Capture the cell that displays the provided text and extract its (x, y) central coordinate. 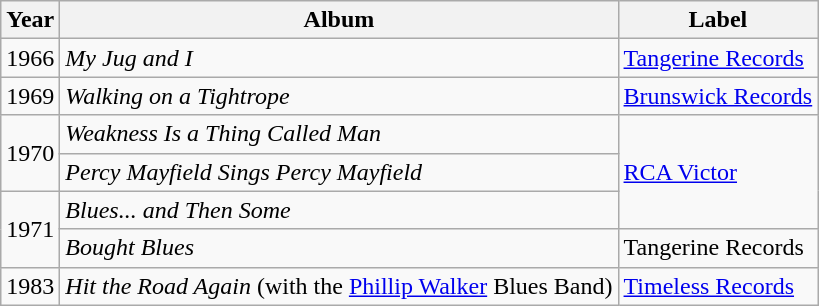
My Jug and I (339, 58)
Album (339, 20)
1966 (30, 58)
1983 (30, 286)
Blues... and Then Some (339, 210)
Hit the Road Again (with the Phillip Walker Blues Band) (339, 286)
Walking on a Tightrope (339, 96)
1969 (30, 96)
RCA Victor (718, 172)
Brunswick Records (718, 96)
1970 (30, 153)
Timeless Records (718, 286)
1971 (30, 229)
Year (30, 20)
Weakness Is a Thing Called Man (339, 134)
Percy Mayfield Sings Percy Mayfield (339, 172)
Bought Blues (339, 248)
Label (718, 20)
